Find where the given text appears and provide that cell's center as [X, Y] coordinate. 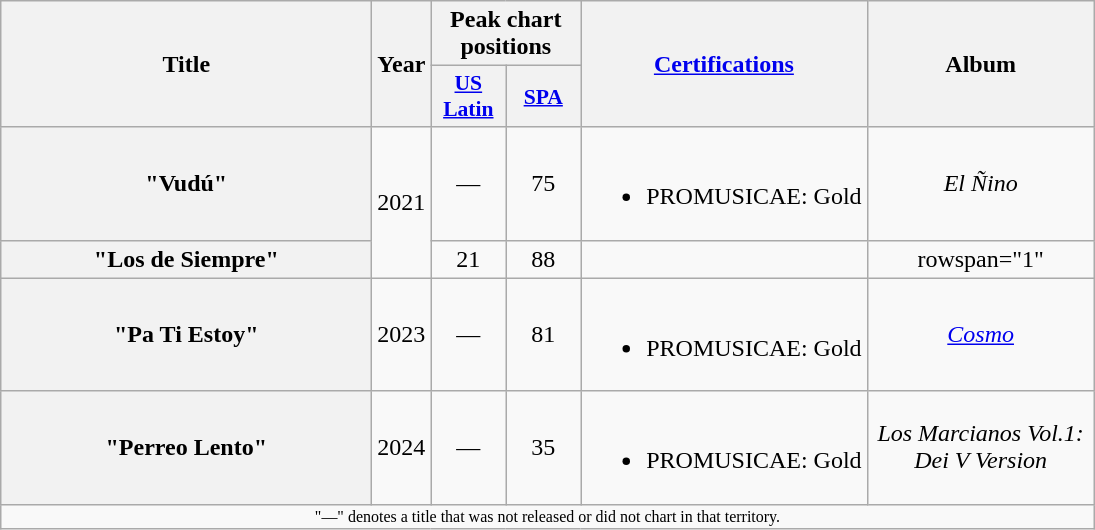
"Vudú" [186, 184]
Peak chart positions [506, 34]
81 [544, 334]
88 [544, 259]
Album [980, 64]
SPA [544, 96]
"Pa Ti Estoy" [186, 334]
2021 [402, 202]
"Los de Siempre" [186, 259]
USLatin [468, 96]
rowspan="1" [980, 259]
Title [186, 64]
Certifications [724, 64]
35 [544, 448]
Year [402, 64]
"—" denotes a title that was not released or did not chart in that territory. [548, 516]
"Perreo Lento" [186, 448]
Los Marcianos Vol.1: Dei V Version [980, 448]
Cosmo [980, 334]
21 [468, 259]
2024 [402, 448]
75 [544, 184]
El Ñino [980, 184]
2023 [402, 334]
